Scan for the cell matching the given text and deliver its [X, Y] coordinate at center. 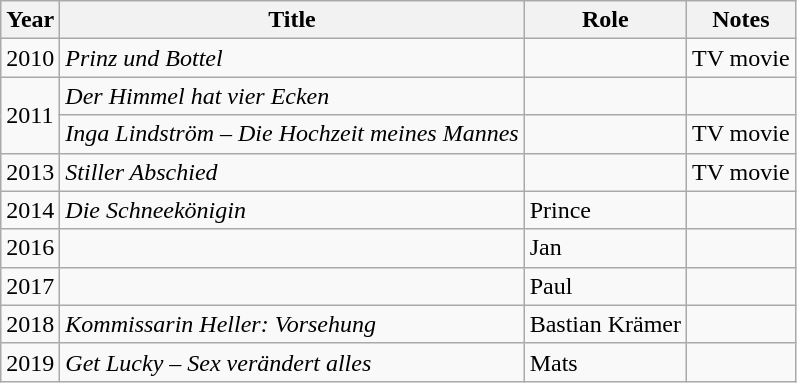
Inga Lindström – Die Hochzeit meines Mannes [292, 134]
2019 [30, 362]
2016 [30, 248]
2011 [30, 115]
2010 [30, 58]
Jan [605, 248]
Stiller Abschied [292, 172]
Title [292, 20]
Prince [605, 210]
2013 [30, 172]
Year [30, 20]
Der Himmel hat vier Ecken [292, 96]
Bastian Krämer [605, 324]
Role [605, 20]
Mats [605, 362]
Get Lucky – Sex verändert alles [292, 362]
2014 [30, 210]
Notes [742, 20]
Kommissarin Heller: Vorsehung [292, 324]
Prinz und Bottel [292, 58]
Die Schneekönigin [292, 210]
Paul [605, 286]
2018 [30, 324]
2017 [30, 286]
